Scan for the cell matching the given text and deliver its [x, y] coordinate at center. 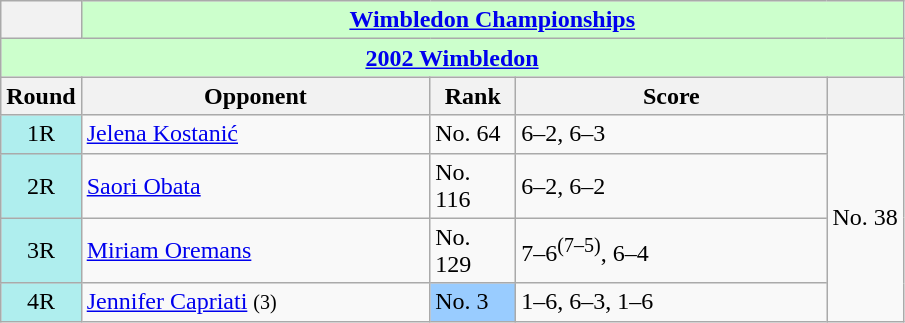
No. 116 [473, 186]
Opponent [256, 96]
6–2, 6–3 [672, 134]
No. 64 [473, 134]
Jelena Kostanić [256, 134]
Saori Obata [256, 186]
No. 3 [473, 302]
No. 38 [865, 218]
4R [41, 302]
1R [41, 134]
3R [41, 250]
Round [41, 96]
7–6(7–5), 6–4 [672, 250]
Rank [473, 96]
Score [672, 96]
2R [41, 186]
1–6, 6–3, 1–6 [672, 302]
Jennifer Capriati (3) [256, 302]
Wimbledon Championships [492, 20]
Miriam Oremans [256, 250]
No. 129 [473, 250]
6–2, 6–2 [672, 186]
2002 Wimbledon [452, 58]
